Find where the given text appears and provide that cell's center as (x, y) coordinate. 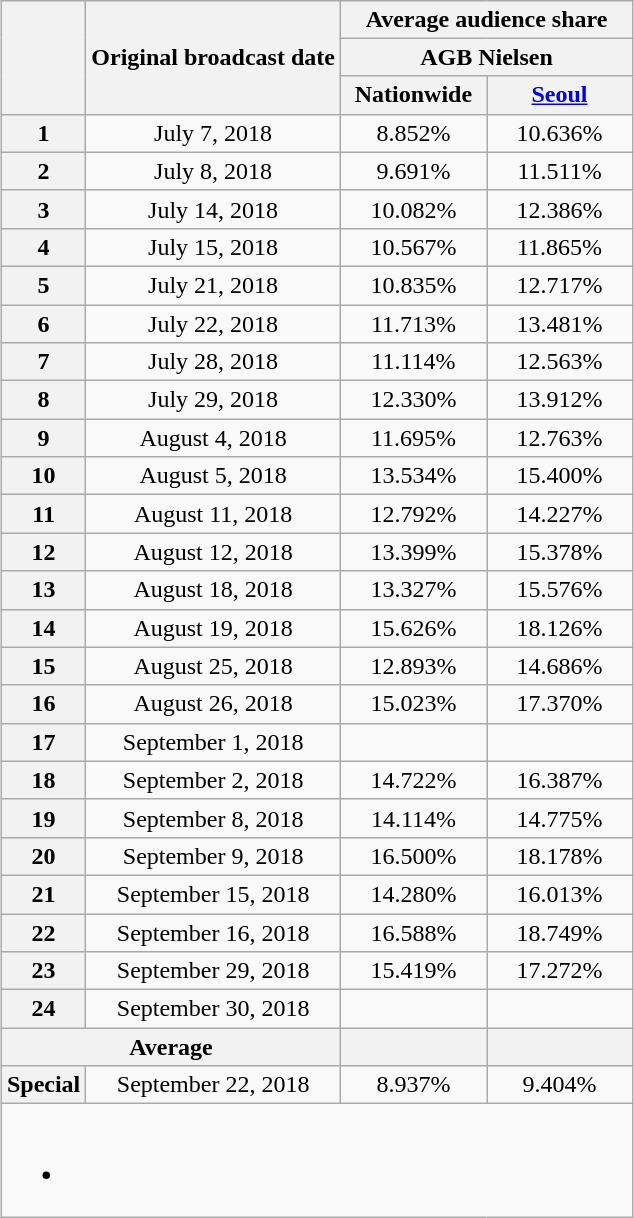
17.272% (559, 971)
July 14, 2018 (214, 209)
14 (43, 628)
24 (43, 1009)
AGB Nielsen (486, 57)
12.386% (559, 209)
13 (43, 590)
12.763% (559, 438)
August 4, 2018 (214, 438)
5 (43, 285)
16.013% (559, 894)
1 (43, 133)
15.576% (559, 590)
August 26, 2018 (214, 704)
Average audience share (486, 19)
16 (43, 704)
August 25, 2018 (214, 666)
3 (43, 209)
17 (43, 742)
September 9, 2018 (214, 856)
Special (43, 1085)
12.330% (413, 400)
September 29, 2018 (214, 971)
July 8, 2018 (214, 171)
Seoul (559, 95)
2 (43, 171)
August 18, 2018 (214, 590)
17.370% (559, 704)
14.114% (413, 818)
11.713% (413, 323)
10.567% (413, 247)
July 7, 2018 (214, 133)
15.023% (413, 704)
August 11, 2018 (214, 514)
9 (43, 438)
13.327% (413, 590)
12.717% (559, 285)
August 19, 2018 (214, 628)
10.636% (559, 133)
13.481% (559, 323)
4 (43, 247)
13.399% (413, 552)
July 21, 2018 (214, 285)
18 (43, 780)
8 (43, 400)
September 15, 2018 (214, 894)
22 (43, 933)
16.387% (559, 780)
10.835% (413, 285)
12.893% (413, 666)
August 5, 2018 (214, 476)
15 (43, 666)
15.378% (559, 552)
15.400% (559, 476)
14.280% (413, 894)
September 8, 2018 (214, 818)
18.178% (559, 856)
August 12, 2018 (214, 552)
September 30, 2018 (214, 1009)
Average (170, 1047)
14.686% (559, 666)
19 (43, 818)
9.691% (413, 171)
6 (43, 323)
September 16, 2018 (214, 933)
8.852% (413, 133)
8.937% (413, 1085)
10 (43, 476)
16.500% (413, 856)
11 (43, 514)
11.511% (559, 171)
July 28, 2018 (214, 362)
10.082% (413, 209)
15.419% (413, 971)
20 (43, 856)
23 (43, 971)
September 2, 2018 (214, 780)
16.588% (413, 933)
Original broadcast date (214, 57)
July 22, 2018 (214, 323)
18.126% (559, 628)
July 15, 2018 (214, 247)
11.695% (413, 438)
September 22, 2018 (214, 1085)
14.722% (413, 780)
7 (43, 362)
9.404% (559, 1085)
14.775% (559, 818)
12.792% (413, 514)
July 29, 2018 (214, 400)
Nationwide (413, 95)
18.749% (559, 933)
September 1, 2018 (214, 742)
11.865% (559, 247)
21 (43, 894)
12.563% (559, 362)
12 (43, 552)
13.534% (413, 476)
14.227% (559, 514)
11.114% (413, 362)
15.626% (413, 628)
13.912% (559, 400)
